Find where the given text appears and provide that cell's center as [X, Y] coordinate. 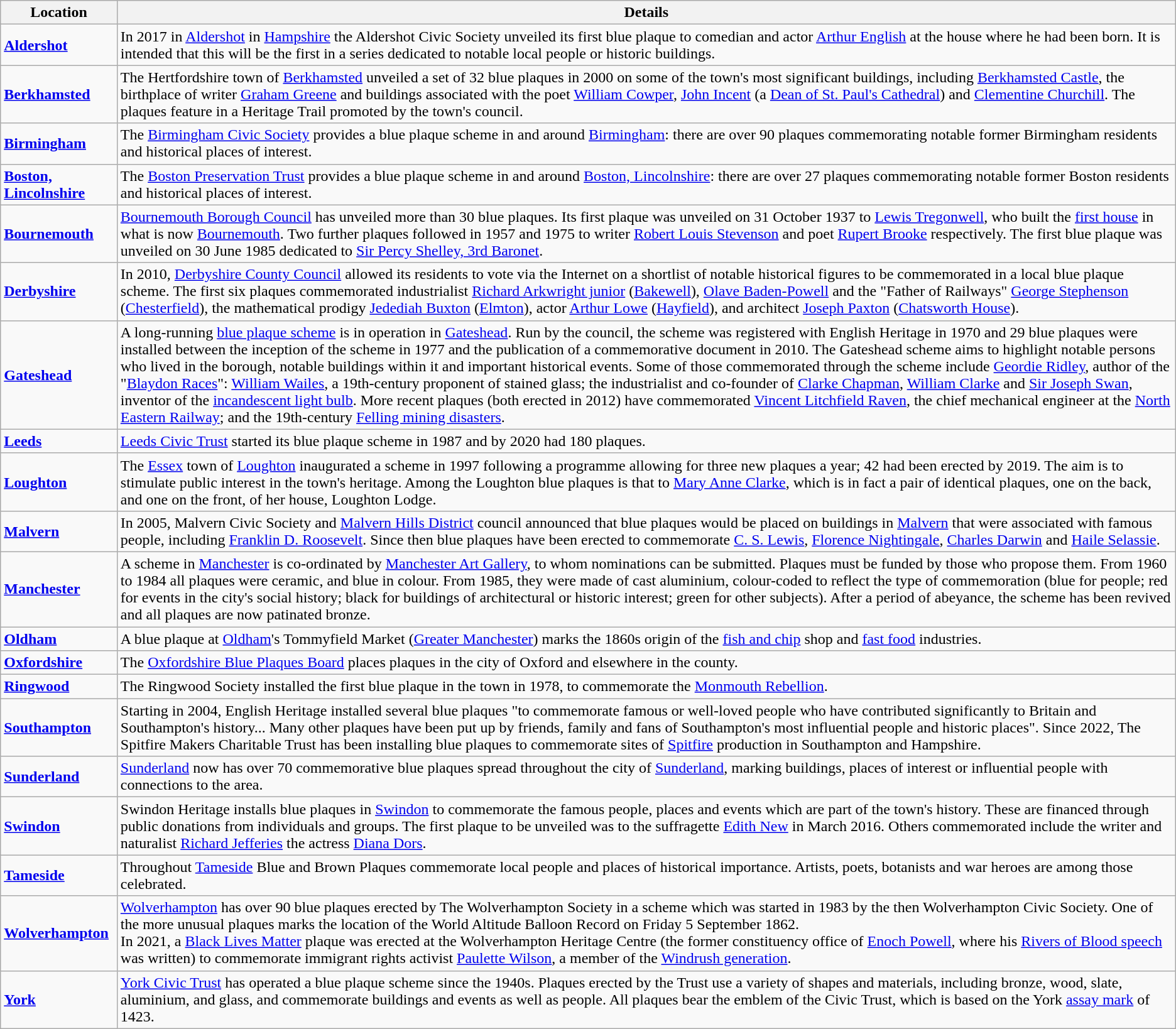
The Oxfordshire Blue Plaques Board places plaques in the city of Oxford and elsewhere in the county. [646, 663]
Location [59, 13]
York [59, 999]
Ringwood [59, 687]
Birmingham [59, 143]
Manchester [59, 589]
The Ringwood Society installed the first blue plaque in the town in 1978, to commemorate the Monmouth Rebellion. [646, 687]
Aldershot [59, 45]
Wolverhampton [59, 934]
Oxfordshire [59, 663]
Oldham [59, 639]
Malvern [59, 531]
Southampton [59, 727]
Gateshead [59, 374]
Tameside [59, 876]
Bournemouth [59, 234]
Boston, Lincolnshire [59, 185]
Details [646, 13]
Swindon [59, 826]
Loughton [59, 482]
Sunderland [59, 776]
Berkhamsted [59, 94]
Leeds Civic Trust started its blue plaque scheme in 1987 and by 2020 had 180 plaques. [646, 441]
Derbyshire [59, 291]
A blue plaque at Oldham's Tommyfield Market (Greater Manchester) marks the 1860s origin of the fish and chip shop and fast food industries. [646, 639]
Leeds [59, 441]
